Output the [x, y] coordinate of the center of the cell containing the given text.  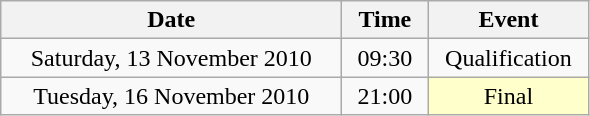
09:30 [385, 58]
Qualification [508, 58]
Tuesday, 16 November 2010 [172, 96]
Time [385, 20]
Date [172, 20]
Event [508, 20]
21:00 [385, 96]
Saturday, 13 November 2010 [172, 58]
Final [508, 96]
